Detect which cell encompasses the target text, then output its (x, y) center coordinate. 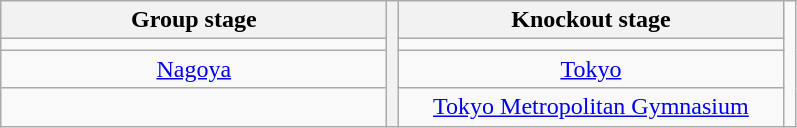
Tokyo (591, 69)
Group stage (194, 20)
Tokyo Metropolitan Gymnasium (591, 107)
Knockout stage (591, 20)
Nagoya (194, 69)
